Scan for the cell matching the given text and deliver its [X, Y] coordinate at center. 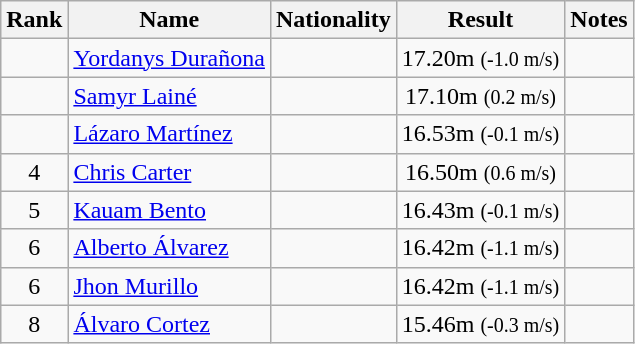
5 [34, 210]
Nationality [333, 20]
17.10m (0.2 m/s) [480, 96]
Result [480, 20]
16.53m (-0.1 m/s) [480, 134]
Álvaro Cortez [170, 324]
16.50m (0.6 m/s) [480, 172]
Kauam Bento [170, 210]
16.43m (-0.1 m/s) [480, 210]
Name [170, 20]
Yordanys Durañona [170, 58]
8 [34, 324]
Notes [599, 20]
Alberto Álvarez [170, 248]
Samyr Lainé [170, 96]
Chris Carter [170, 172]
4 [34, 172]
17.20m (-1.0 m/s) [480, 58]
15.46m (-0.3 m/s) [480, 324]
Lázaro Martínez [170, 134]
Rank [34, 20]
Jhon Murillo [170, 286]
